Pinpoint the cell where the given text exists, returning its [X, Y] midpoint coordinate. 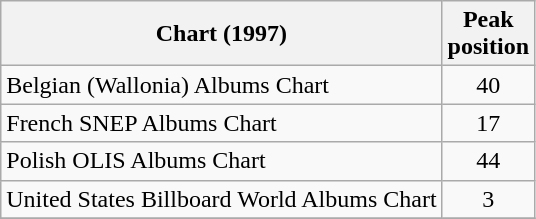
French SNEP Albums Chart [222, 123]
44 [488, 161]
Peakposition [488, 34]
3 [488, 199]
Belgian (Wallonia) Albums Chart [222, 85]
40 [488, 85]
United States Billboard World Albums Chart [222, 199]
Polish OLIS Albums Chart [222, 161]
Chart (1997) [222, 34]
17 [488, 123]
